Return [X, Y] of the center of cell containing provided text 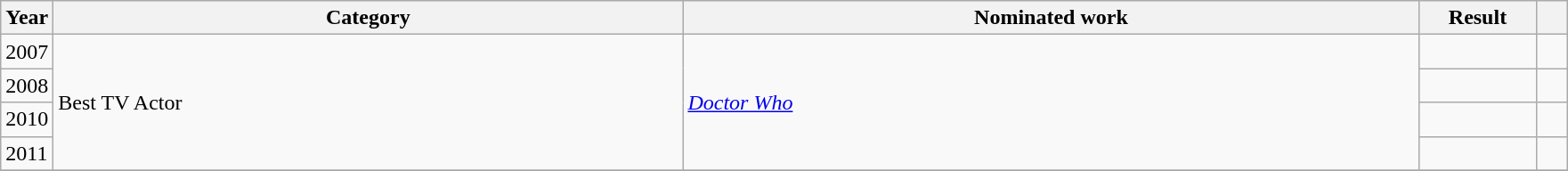
2010 [27, 119]
Result [1478, 18]
2008 [27, 85]
Doctor Who [1051, 102]
Category [369, 18]
2011 [27, 153]
Nominated work [1051, 18]
2007 [27, 52]
Best TV Actor [369, 102]
Year [27, 18]
